Determine the (X, Y) coordinate at the center of the cell enclosing the given text.  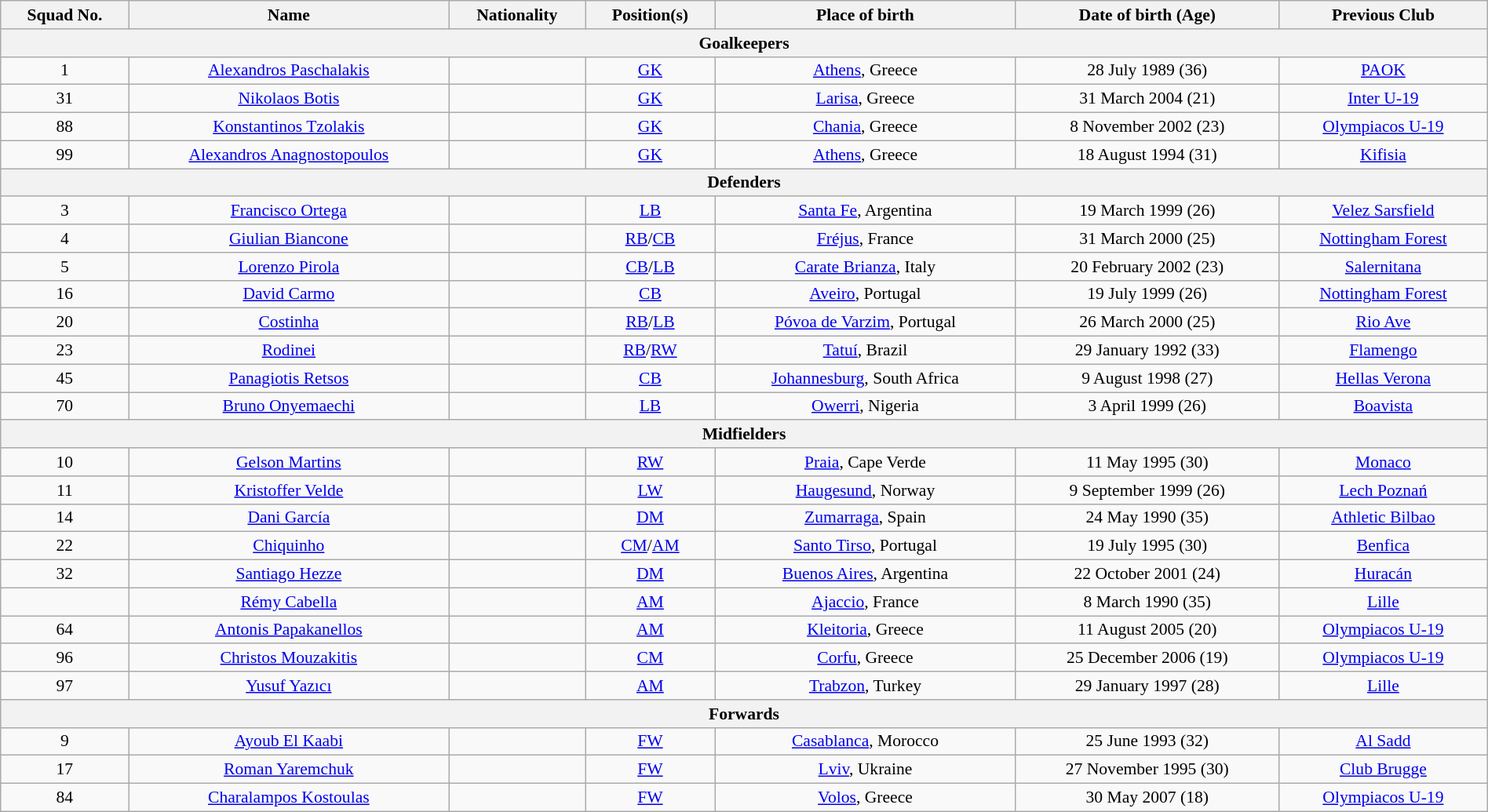
31 March 2000 (25) (1147, 239)
16 (64, 294)
18 August 1994 (31) (1147, 155)
Alexandros Anagnostopoulos (289, 155)
Defenders (744, 183)
64 (64, 630)
31 March 2004 (21) (1147, 99)
Fréjus, France (865, 239)
3 (64, 211)
24 May 1990 (35) (1147, 518)
88 (64, 127)
4 (64, 239)
9 September 1999 (26) (1147, 490)
19 March 1999 (26) (1147, 211)
23 (64, 351)
25 June 1993 (32) (1147, 741)
PAOK (1384, 71)
Rio Ave (1384, 322)
Benfica (1384, 546)
Chiquinho (289, 546)
99 (64, 155)
Hellas Verona (1384, 378)
17 (64, 770)
20 February 2002 (23) (1147, 267)
Name (289, 15)
97 (64, 686)
LW (650, 490)
Giulian Biancone (289, 239)
19 July 1999 (26) (1147, 294)
1 (64, 71)
31 (64, 99)
Zumarraga, Spain (865, 518)
10 (64, 462)
Place of birth (865, 15)
Casablanca, Morocco (865, 741)
20 (64, 322)
Buenos Aires, Argentina (865, 574)
Goalkeepers (744, 43)
Carate Brianza, Italy (865, 267)
84 (64, 798)
96 (64, 658)
Santiago Hezze (289, 574)
29 January 1997 (28) (1147, 686)
11 August 2005 (20) (1147, 630)
Lorenzo Pirola (289, 267)
RW (650, 462)
70 (64, 406)
5 (64, 267)
RB/CB (650, 239)
Roman Yaremchuk (289, 770)
Rémy Cabella (289, 602)
11 (64, 490)
Aveiro, Portugal (865, 294)
CB/LB (650, 267)
Flamengo (1384, 351)
RB/LB (650, 322)
Kleitoria, Greece (865, 630)
Larisa, Greece (865, 99)
Gelson Martins (289, 462)
11 May 1995 (30) (1147, 462)
26 March 2000 (25) (1147, 322)
Rodinei (289, 351)
Dani García (289, 518)
28 July 1989 (36) (1147, 71)
Inter U-19 (1384, 99)
Charalampos Kostoulas (289, 798)
Bruno Onyemaechi (289, 406)
Nikolaos Botis (289, 99)
Yusuf Yazıcı (289, 686)
Nationality (517, 15)
Trabzon, Turkey (865, 686)
CM (650, 658)
RB/RW (650, 351)
Christos Mouzakitis (289, 658)
Antonis Papakanellos (289, 630)
9 (64, 741)
22 (64, 546)
Haugesund, Norway (865, 490)
Al Sadd (1384, 741)
Huracán (1384, 574)
Póvoa de Varzim, Portugal (865, 322)
Kristoffer Velde (289, 490)
Monaco (1384, 462)
45 (64, 378)
Club Brugge (1384, 770)
Chania, Greece (865, 127)
14 (64, 518)
Ajaccio, France (865, 602)
25 December 2006 (19) (1147, 658)
Previous Club (1384, 15)
Date of birth (Age) (1147, 15)
Athletic Bilbao (1384, 518)
Kifisia (1384, 155)
Costinha (289, 322)
Santo Tirso, Portugal (865, 546)
CM/AM (650, 546)
Corfu, Greece (865, 658)
David Carmo (289, 294)
22 October 2001 (24) (1147, 574)
19 July 1995 (30) (1147, 546)
Ayoub El Kaabi (289, 741)
Francisco Ortega (289, 211)
8 March 1990 (35) (1147, 602)
Konstantinos Tzolakis (289, 127)
9 August 1998 (27) (1147, 378)
Panagiotis Retsos (289, 378)
Lviv, Ukraine (865, 770)
Salernitana (1384, 267)
32 (64, 574)
29 January 1992 (33) (1147, 351)
Midfielders (744, 435)
Volos, Greece (865, 798)
8 November 2002 (23) (1147, 127)
Santa Fe, Argentina (865, 211)
27 November 1995 (30) (1147, 770)
Alexandros Paschalakis (289, 71)
Squad No. (64, 15)
Position(s) (650, 15)
30 May 2007 (18) (1147, 798)
3 April 1999 (26) (1147, 406)
Owerri, Nigeria (865, 406)
Velez Sarsfield (1384, 211)
Boavista (1384, 406)
Tatuí, Brazil (865, 351)
Johannesburg, South Africa (865, 378)
Forwards (744, 714)
Lech Poznań (1384, 490)
Praia, Cape Verde (865, 462)
